Determine the (x, y) coordinate at the center of the cell enclosing the given text.  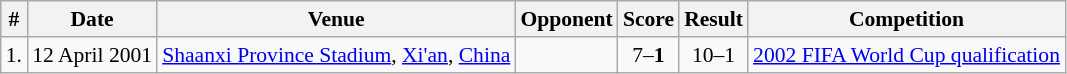
Venue (336, 19)
2002 FIFA World Cup qualification (906, 55)
Date (92, 19)
12 April 2001 (92, 55)
# (14, 19)
10–1 (714, 55)
Competition (906, 19)
1. (14, 55)
Opponent (566, 19)
Shaanxi Province Stadium, Xi'an, China (336, 55)
Result (714, 19)
7–1 (648, 55)
Score (648, 19)
